Detect which cell encompasses the target text, then output its [x, y] center coordinate. 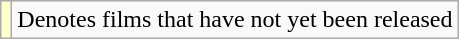
Denotes films that have not yet been released [235, 20]
